Detect which cell encompasses the target text, then output its [X, Y] center coordinate. 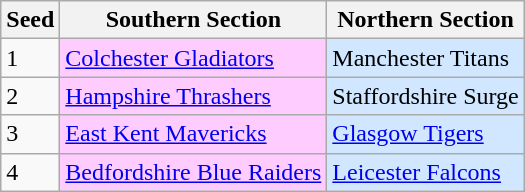
1 [30, 58]
2 [30, 96]
Colchester Gladiators [194, 58]
Leicester Falcons [426, 172]
3 [30, 134]
Manchester Titans [426, 58]
4 [30, 172]
East Kent Mavericks [194, 134]
Hampshire Thrashers [194, 96]
Northern Section [426, 20]
Southern Section [194, 20]
Bedfordshire Blue Raiders [194, 172]
Staffordshire Surge [426, 96]
Seed [30, 20]
Glasgow Tigers [426, 134]
